From the cell containing the given text, extract its center point as (X, Y) coordinate. 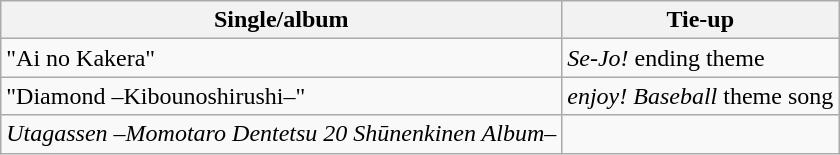
"Ai no Kakera" (282, 58)
"Diamond –Kibounoshirushi–" (282, 96)
Utagassen –Momotaro Dentetsu 20 Shūnenkinen Album– (282, 134)
Tie-up (700, 20)
enjoy! Baseball theme song (700, 96)
Se-Jo! ending theme (700, 58)
Single/album (282, 20)
